Locate the cell with the specified text and output its [X, Y] center coordinate. 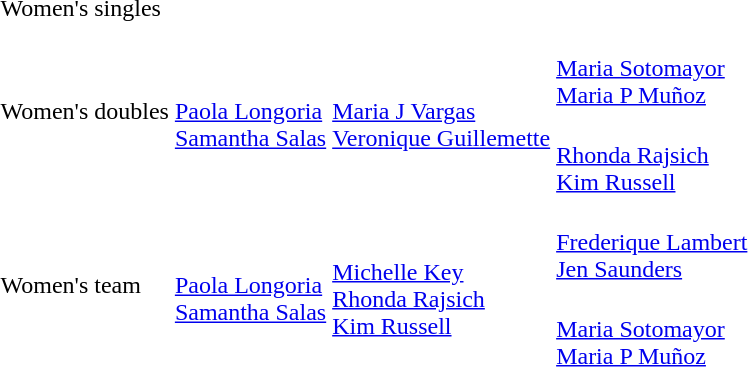
Paola LongoriaSamantha Salas [250, 112]
Maria J VargasVeronique Guillemette [442, 112]
